Provide the [X, Y] coordinate of the cell's center where the given text is located.  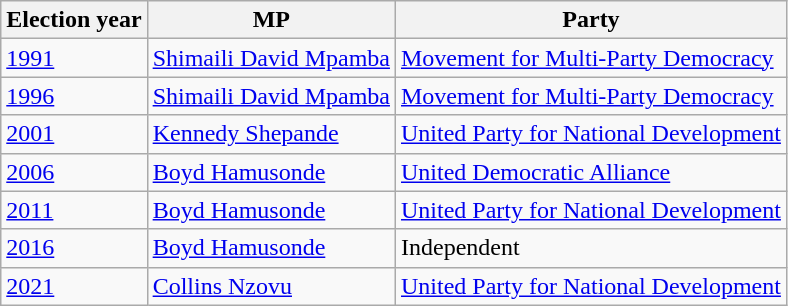
2006 [74, 172]
1996 [74, 96]
1991 [74, 58]
Kennedy Shepande [271, 134]
MP [271, 20]
2016 [74, 248]
2001 [74, 134]
2011 [74, 210]
Party [590, 20]
Independent [590, 248]
Collins Nzovu [271, 286]
2021 [74, 286]
Election year [74, 20]
United Democratic Alliance [590, 172]
